Pinpoint the cell where the given text exists, returning its [X, Y] midpoint coordinate. 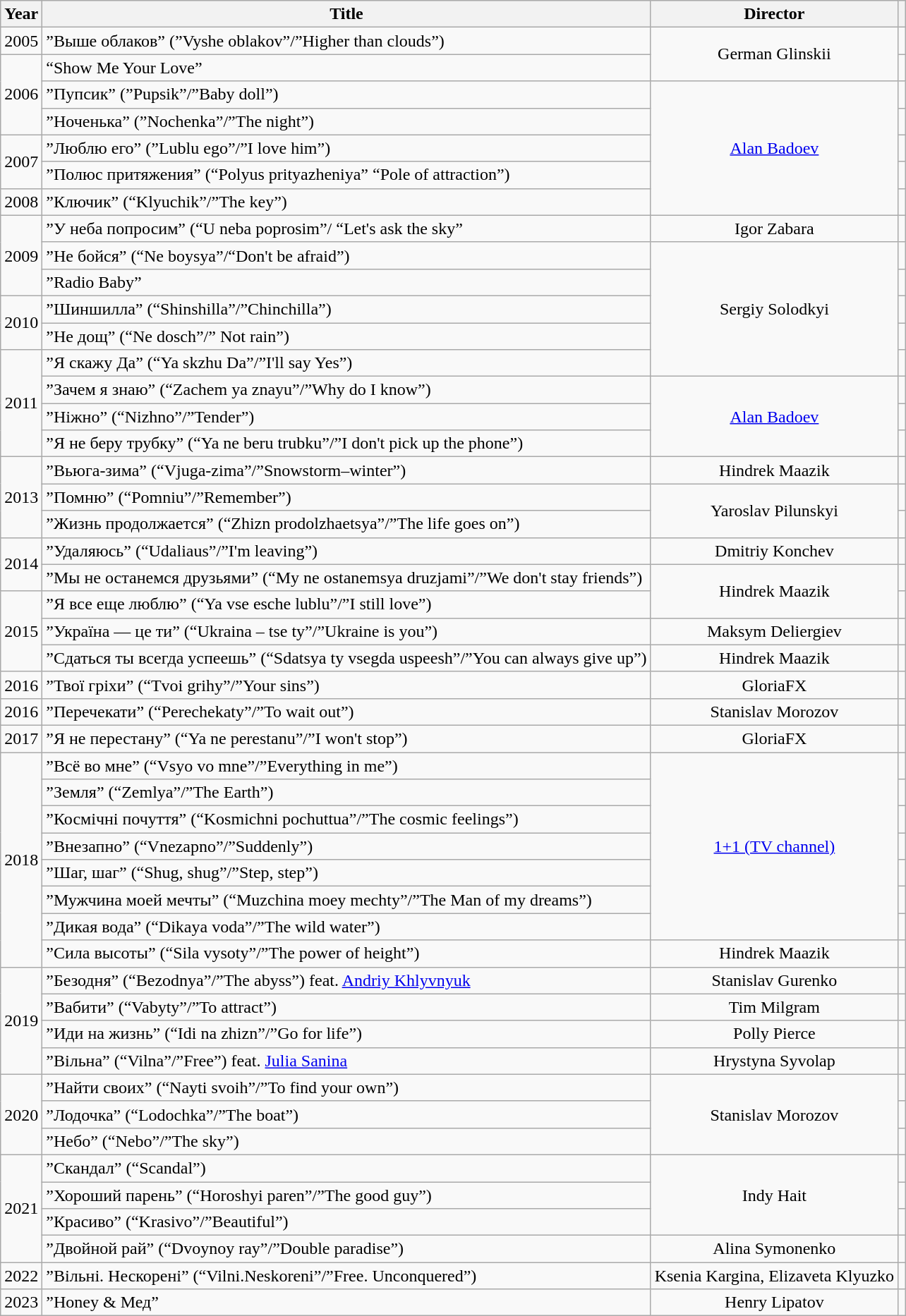
Indy Hait [775, 1195]
”Сила высоты” (“Sila vysoty”/”The power of height”) [346, 954]
2006 [21, 95]
2009 [21, 255]
”Мы не останемся друзьями” (“My ne ostanemsya druzjami”/”We don't stay friends”) [346, 578]
2018 [21, 859]
”Двойной рай” (“Dvoynoy ray”/”Double paradise”) [346, 1249]
Hrystyna Syvolap [775, 1061]
”Твої гріхи” (“Tvoi grihy”/”Your sins”) [346, 685]
”Выше облаков” (”Vyshe oblakov”/”Higher than clouds”) [346, 41]
1+1 (TV channel) [775, 846]
”Внезапно” (“Vnezapno”/”Suddenly”) [346, 846]
”Ключик” (“Klyuchik”/”The key”) [346, 202]
Polly Pierce [775, 1034]
”Україна — це ти” (“Ukraina – tse ty”/”Ukraine is you”) [346, 631]
”Помню” (“Pomniu”/”Remember”) [346, 497]
”Зачем я знаю” (“Zachem ya znayu”/”Why do I know”) [346, 390]
”Вабити” (“Vabyty”/”To attract”) [346, 1007]
”Безодня” (“Bezodnya”/”The abyss”) feat. Andriy Khlyvnyuk [346, 980]
Year [21, 14]
”У неба попросим” (“U neba poprosim”/ “Let's ask the sky” [346, 229]
2013 [21, 497]
Tim Milgram [775, 1007]
”Radio Baby” [346, 282]
German Glinskii [775, 54]
”Не бойся” (“Ne boysya”/“Don't be afraid”) [346, 255]
Sergiy Solodkyi [775, 309]
2011 [21, 403]
”Я скажу Да” (“Ya skzhu Da”/”I'll say Yes”) [346, 363]
”Дикая вода” (“Dikaya voda”/”The wild water”) [346, 927]
Maksym Deliergiev [775, 631]
2019 [21, 1020]
”Я все еще люблю” (“Ya vse esche lublu”/”I still love”) [346, 604]
Igor Zabara [775, 229]
2007 [21, 162]
”Небо” (“Nebo”/”The sky”) [346, 1141]
”Я не беру трубку” (“Ya ne beru trubku”/”I don't pick up the phone”) [346, 444]
”Удаляюсь” (“Udaliaus”/”I'm leaving”) [346, 551]
2023 [21, 1303]
2022 [21, 1276]
”Иди на жизнь” (“Idi na zhizn”/”Go for life”) [346, 1034]
2014 [21, 564]
”Люблю его” (”Lublu ego”/”I love him”) [346, 148]
Stanislav Gurenko [775, 980]
”Ноченька” (”Nochenka”/”The night”) [346, 121]
”Жизнь продолжается” (“Zhizn prodolzhaetsya”/”The life goes on”) [346, 524]
”Honey & Мед” [346, 1303]
2015 [21, 631]
2008 [21, 202]
”Не дощ” (“Ne dosch”/” Not rain”) [346, 336]
”Я не перестану” (“Ya ne perestanu”/”I won't stop”) [346, 738]
2017 [21, 738]
Dmitriy Konchev [775, 551]
2005 [21, 41]
”Скандал” (“Scandal”) [346, 1168]
”Вьюга-зима” (“Vjuga-zima”/”Snowstorm–winter”) [346, 470]
2021 [21, 1208]
Ksenia Kargina, Elizaveta Klyuzko [775, 1276]
”Красиво” (“Krasivo”/”Beautiful”) [346, 1222]
”Лодочка” (“Lodochka”/”The boat”) [346, 1114]
2010 [21, 322]
Henry Lipatov [775, 1303]
“Show Me Your Love” [346, 68]
”Полюс притяжения” (“Polyus prityazheniya” “Pole of attraction”) [346, 175]
Yaroslav Pilunskyi [775, 511]
”Земля” (“Zemlya”/”The Earth”) [346, 793]
”Пупсик” (”Pupsik”/”Baby doll”) [346, 95]
”Всё во мне” (“Vsyo vo mne”/”Everything in me”) [346, 765]
”Хороший парень” (“Horoshyi paren”/”The good guy”) [346, 1195]
2020 [21, 1114]
”Космічні почуття” (“Kosmichni pochuttua”/”The cosmic feelings”) [346, 820]
”Перечекати” (“Perechekaty”/”To wait out”) [346, 712]
Director [775, 14]
”Сдаться ты всегда успеешь” (“Sdatsya ty vsegda uspeesh”/”You can always give up”) [346, 658]
Alina Symonenko [775, 1249]
”Ніжно” (“Nizhno”/”Tender”) [346, 417]
”Шаг, шаг” (“Shug, shug”/”Step, step”) [346, 873]
Title [346, 14]
”Шиншилла” (“Shinshilla”/”Chinchilla”) [346, 309]
”Мужчина моей мечты” (“Muzchina moey mechty”/”The Man of my dreams”) [346, 900]
”Вільні. Нескорені” (“Vilni.Neskoreni”/”Free. Unconquered”) [346, 1276]
”Найти своих” (“Nayti svoih”/”To find your own”) [346, 1087]
”Вільна” (“Vilna”/”Free”) feat. Julia Sanina [346, 1061]
